Identify which cell holds the provided text, then report its (X, Y) central coordinate. 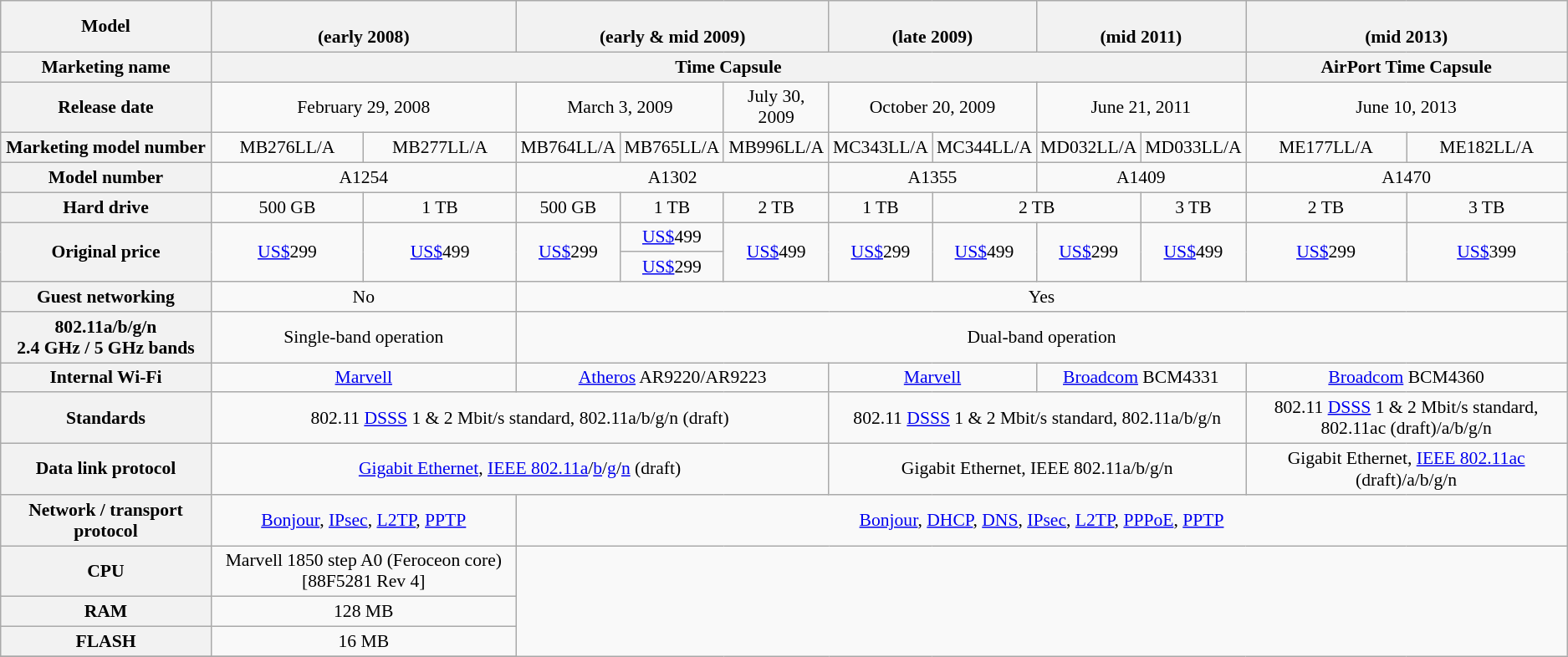
Gigabit Ethernet, IEEE 802.11ac (draft)/a/b/g/n (1407, 470)
Marvell 1850 step A0 (Feroceon core) [88F5281 Rev 4] (363, 572)
Gigabit Ethernet, IEEE 802.11a/b/g/n (draft) (520, 470)
Marketing name (105, 67)
128 MB (363, 612)
RAM (105, 612)
Atheros AR9220/AR9223 (672, 378)
Single-band operation (363, 338)
A1470 (1407, 178)
MB765LL/A (672, 148)
Internal Wi-Fi (105, 378)
MC343LL/A (881, 148)
MB996LL/A (776, 148)
A1302 (672, 178)
ME182LL/A (1487, 148)
MB277LL/A (440, 148)
US$399 (1487, 252)
A1355 (932, 178)
Model number (105, 178)
802.11 DSSS 1 & 2 Mbit/s standard, 802.11a/b/g/n (draft) (520, 418)
Standards (105, 418)
Bonjour, IPsec, L2TP, PPTP (363, 520)
MC344LL/A (984, 148)
Marketing model number (105, 148)
802.11 DSSS 1 & 2 Mbit/s standard, 802.11ac (draft)/a/b/g/n (1407, 418)
Network / transport protocol (105, 520)
Yes (1041, 297)
(early & mid 2009) (672, 27)
A1409 (1141, 178)
AirPort Time Capsule (1407, 67)
Gigabit Ethernet, IEEE 802.11a/b/g/n (1037, 470)
June 10, 2013 (1407, 107)
March 3, 2009 (620, 107)
Guest networking (105, 297)
ME177LL/A (1326, 148)
CPU (105, 572)
No (363, 297)
Dual-band operation (1041, 338)
(mid 2011) (1141, 27)
Data link protocol (105, 470)
Broadcom BCM4331 (1141, 378)
Release date (105, 107)
802.11 DSSS 1 & 2 Mbit/s standard, 802.11a/b/g/n (1037, 418)
February 29, 2008 (363, 107)
802.11a/b/g/n 2.4 GHz / 5 GHz bands (105, 338)
FLASH (105, 642)
Model (105, 27)
A1254 (363, 178)
MB276LL/A (288, 148)
16 MB (363, 642)
MD033LL/A (1193, 148)
(mid 2013) (1407, 27)
(late 2009) (932, 27)
(early 2008) (363, 27)
MD032LL/A (1089, 148)
June 21, 2011 (1141, 107)
Original price (105, 252)
Time Capsule (728, 67)
Broadcom BCM4360 (1407, 378)
Bonjour, DHCP, DNS, IPsec, L2TP, PPPoE, PPTP (1041, 520)
October 20, 2009 (932, 107)
July 30, 2009 (776, 107)
MB764LL/A (568, 148)
Hard drive (105, 207)
